Provide the [x, y] coordinate of the cell's center where the given text is located.  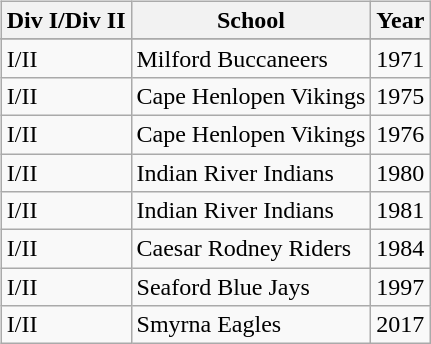
1975 [400, 96]
Year [400, 20]
1976 [400, 134]
1984 [400, 249]
School [251, 20]
Seaford Blue Jays [251, 287]
Milford Buccaneers [251, 58]
Div I/Div II [66, 20]
1981 [400, 211]
2017 [400, 325]
1980 [400, 173]
1971 [400, 58]
Smyrna Eagles [251, 325]
1997 [400, 287]
Caesar Rodney Riders [251, 249]
